Pinpoint the cell where the given text exists, returning its (X, Y) midpoint coordinate. 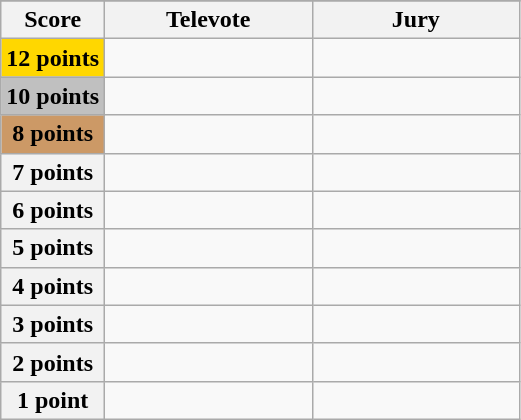
5 points (53, 248)
2 points (53, 362)
10 points (53, 96)
Score (53, 20)
6 points (53, 210)
Jury (416, 20)
Televote (209, 20)
3 points (53, 324)
7 points (53, 172)
1 point (53, 400)
12 points (53, 58)
8 points (53, 134)
4 points (53, 286)
